Locate the cell with the specified text and output its [X, Y] center coordinate. 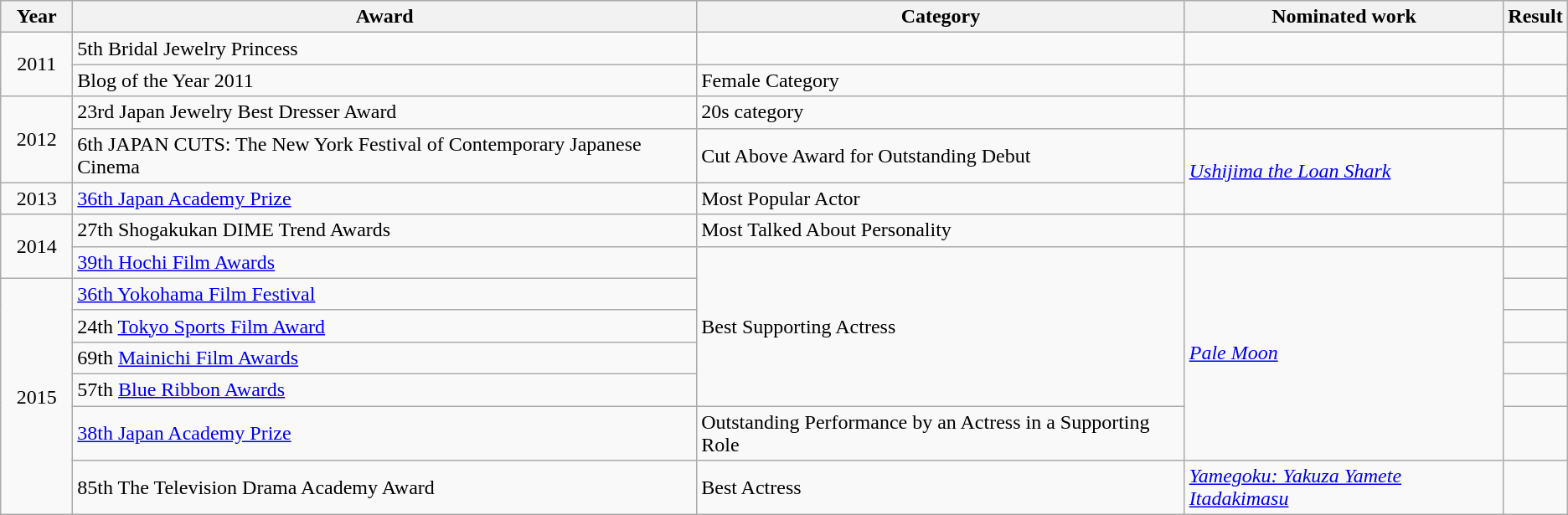
Best Supporting Actress [941, 326]
5th Bridal Jewelry Princess [385, 49]
36th Yokohama Film Festival [385, 294]
2014 [37, 246]
Most Popular Actor [941, 198]
2015 [37, 396]
2013 [37, 198]
38th Japan Academy Prize [385, 432]
Nominated work [1344, 17]
36th Japan Academy Prize [385, 198]
2012 [37, 139]
Year [37, 17]
Yamegoku: Yakuza Yamete Itadakimasu [1344, 487]
Blog of the Year 2011 [385, 80]
85th The Television Drama Academy Award [385, 487]
39th Hochi Film Awards [385, 262]
2011 [37, 64]
Award [385, 17]
Best Actress [941, 487]
Pale Moon [1344, 353]
Category [941, 17]
Outstanding Performance by an Actress in a Supporting Role [941, 432]
Female Category [941, 80]
23rd Japan Jewelry Best Dresser Award [385, 112]
57th Blue Ribbon Awards [385, 389]
Cut Above Award for Outstanding Debut [941, 156]
Ushijima the Loan Shark [1344, 171]
Most Talked About Personality [941, 230]
27th Shogakukan DIME Trend Awards [385, 230]
20s category [941, 112]
24th Tokyo Sports Film Award [385, 326]
Result [1535, 17]
6th JAPAN CUTS: The New York Festival of Contemporary Japanese Cinema [385, 156]
69th Mainichi Film Awards [385, 358]
